From the cell containing the given text, extract its center point as [x, y] coordinate. 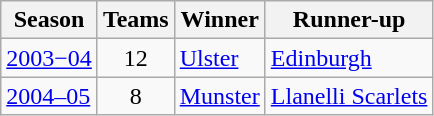
2004–05 [50, 96]
2003−04 [50, 58]
Winner [220, 20]
Teams [136, 20]
Ulster [220, 58]
8 [136, 96]
Llanelli Scarlets [349, 96]
Edinburgh [349, 58]
12 [136, 58]
Munster [220, 96]
Season [50, 20]
Runner-up [349, 20]
